Pinpoint the cell where the given text exists, returning its [x, y] midpoint coordinate. 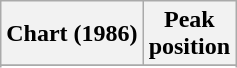
Peakposition [189, 34]
Chart (1986) [72, 34]
